Output the (x, y) coordinate of the center of the cell containing the given text.  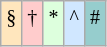
# (94, 24)
^ (74, 24)
† (32, 24)
* (54, 24)
§ (12, 24)
